Locate the cell with the specified text and output its [x, y] center coordinate. 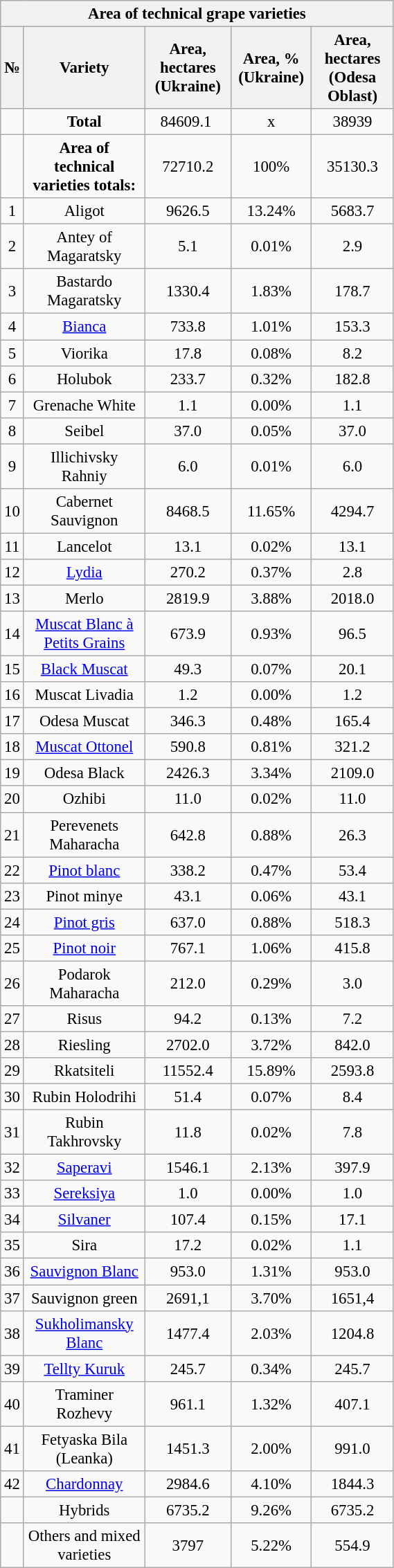
Risus [84, 1019]
26 [12, 983]
1330.4 [188, 291]
13.24% [271, 211]
8.4 [352, 1097]
Pinot noir [84, 948]
22 [12, 870]
5.1 [188, 246]
Odesa Black [84, 773]
Pinot minye [84, 896]
0.93% [271, 634]
1.06% [271, 948]
Variety [84, 68]
Sira [84, 1245]
338.2 [188, 870]
5.22% [271, 1545]
1 [12, 211]
Bastardo Magaratsky [84, 291]
Merlo [84, 598]
3.72% [271, 1045]
0.47% [271, 870]
2593.8 [352, 1071]
84609.1 [188, 122]
Muscat Ottonel [84, 747]
51.4 [188, 1097]
Viorika [84, 353]
637.0 [188, 922]
Saperavi [84, 1168]
178.7 [352, 291]
Bianca [84, 327]
4294.7 [352, 511]
39 [12, 1369]
2 [12, 246]
Total [84, 122]
Sauvignon green [84, 1298]
Area, % (Ukraine) [271, 68]
24 [12, 922]
2.03% [271, 1333]
4 [12, 327]
590.8 [188, 747]
0.05% [271, 431]
415.8 [352, 948]
Sauvignon Blanc [84, 1272]
Black Muscat [84, 669]
2426.3 [188, 773]
2.00% [271, 1448]
8 [12, 431]
28 [12, 1045]
0.13% [271, 1019]
16 [12, 695]
Rubin Holodrihi [84, 1097]
Pinot blanc [84, 870]
1.01% [271, 327]
38939 [352, 122]
4.10% [271, 1484]
36 [12, 1272]
17.8 [188, 353]
3.0 [352, 983]
Others and mixed varieties [84, 1545]
17.1 [352, 1220]
20 [12, 800]
Perevenets Maharacha [84, 835]
346.3 [188, 721]
9 [12, 467]
Tellty Kuruk [84, 1369]
5 [12, 353]
94.2 [188, 1019]
1.31% [271, 1272]
Lydia [84, 573]
Holubok [84, 379]
0.06% [271, 896]
41 [12, 1448]
20.1 [352, 669]
Silvaner [84, 1220]
35130.3 [352, 167]
x [271, 122]
1477.4 [188, 1333]
30 [12, 1097]
8.2 [352, 353]
233.7 [188, 379]
Chardonnay [84, 1484]
35 [12, 1245]
270.2 [188, 573]
407.1 [352, 1404]
11.65% [271, 511]
Hybrids [84, 1510]
12 [12, 573]
42 [12, 1484]
3.88% [271, 598]
96.5 [352, 634]
10 [12, 511]
673.9 [188, 634]
Podarok Maharacha [84, 983]
31 [12, 1133]
2018.0 [352, 598]
2691,1 [188, 1298]
107.4 [188, 1220]
0.81% [271, 747]
Rkatsiteli [84, 1071]
1451.3 [188, 1448]
153.3 [352, 327]
Riesling [84, 1045]
Cabernet Sauvignon [84, 511]
18 [12, 747]
212.0 [188, 983]
15.89% [271, 1071]
9.26% [271, 1510]
26.3 [352, 835]
0.08% [271, 353]
518.3 [352, 922]
2702.0 [188, 1045]
11 [12, 546]
Rubin Takhrovsky [84, 1133]
Fetyaska Bila (Leanka) [84, 1448]
6 [12, 379]
Area of technical varieties totals: [84, 167]
991.0 [352, 1448]
182.8 [352, 379]
1.32% [271, 1404]
1651,4 [352, 1298]
0.15% [271, 1220]
32 [12, 1168]
Muscat Livadia [84, 695]
Traminer Rozhevy [84, 1404]
2.8 [352, 573]
842.0 [352, 1045]
642.8 [188, 835]
3 [12, 291]
397.9 [352, 1168]
7 [12, 405]
38 [12, 1333]
Illichivsky Rahniy [84, 467]
Antey of Magaratsky [84, 246]
Seibel [84, 431]
Area of technical grape varieties [197, 14]
19 [12, 773]
13 [12, 598]
961.1 [188, 1404]
1844.3 [352, 1484]
0.29% [271, 983]
29 [12, 1071]
11.8 [188, 1133]
0.34% [271, 1369]
7.2 [352, 1019]
9626.5 [188, 211]
Sukholimansky Blanc [84, 1333]
2109.0 [352, 773]
321.2 [352, 747]
2819.9 [188, 598]
165.4 [352, 721]
1546.1 [188, 1168]
0.32% [271, 379]
49.3 [188, 669]
17.2 [188, 1245]
0.37% [271, 573]
33 [12, 1193]
1204.8 [352, 1333]
7.8 [352, 1133]
3797 [188, 1545]
14 [12, 634]
0.48% [271, 721]
733.8 [188, 327]
3.34% [271, 773]
72710.2 [188, 167]
Area, hectares (Odesa Oblast) [352, 68]
37 [12, 1298]
25 [12, 948]
Area, hectares (Ukraine) [188, 68]
Sereksiya [84, 1193]
15 [12, 669]
2.9 [352, 246]
3.70% [271, 1298]
100% [271, 167]
17 [12, 721]
8468.5 [188, 511]
Ozhibi [84, 800]
5683.7 [352, 211]
№ [12, 68]
34 [12, 1220]
Muscat Blanc à Petits Grains [84, 634]
40 [12, 1404]
Aligot [84, 211]
767.1 [188, 948]
27 [12, 1019]
1.83% [271, 291]
Lancelot [84, 546]
Pinot gris [84, 922]
21 [12, 835]
11552.4 [188, 1071]
2.13% [271, 1168]
23 [12, 896]
53.4 [352, 870]
554.9 [352, 1545]
2984.6 [188, 1484]
Odesa Muscat [84, 721]
Grenache White [84, 405]
